Detect which cell encompasses the target text, then output its [X, Y] center coordinate. 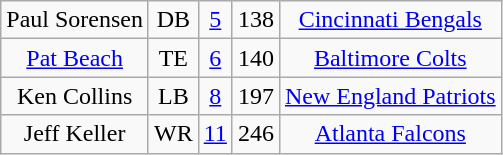
LB [173, 96]
5 [215, 20]
Jeff Keller [75, 134]
Pat Beach [75, 58]
8 [215, 96]
TE [173, 58]
138 [256, 20]
DB [173, 20]
246 [256, 134]
New England Patriots [390, 96]
Baltimore Colts [390, 58]
WR [173, 134]
Ken Collins [75, 96]
11 [215, 134]
197 [256, 96]
Atlanta Falcons [390, 134]
Paul Sorensen [75, 20]
6 [215, 58]
140 [256, 58]
Cincinnati Bengals [390, 20]
